Locate the cell with the specified text and output its [x, y] center coordinate. 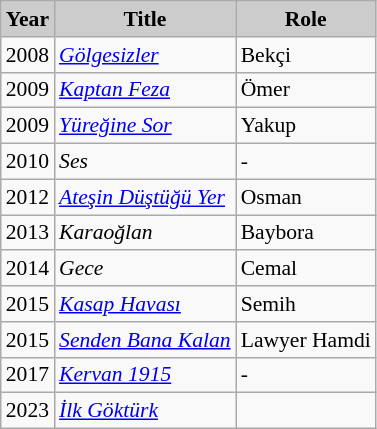
Gece [145, 269]
Cemal [306, 269]
Role [306, 19]
Ömer [306, 90]
Semih [306, 304]
Yüreğine Sor [145, 126]
2012 [28, 197]
Gölgesizler [145, 55]
2013 [28, 233]
2023 [28, 411]
Baybora [306, 233]
2008 [28, 55]
2010 [28, 162]
Karaoğlan [145, 233]
Ses [145, 162]
Kaptan Feza [145, 90]
Kervan 1915 [145, 375]
Lawyer Hamdi [306, 340]
Title [145, 19]
2017 [28, 375]
Senden Bana Kalan [145, 340]
2014 [28, 269]
Yakup [306, 126]
İlk Göktürk [145, 411]
Kasap Havası [145, 304]
Ateşin Düştüğü Yer [145, 197]
Year [28, 19]
Bekçi [306, 55]
Osman [306, 197]
